Scan for the cell matching the given text and deliver its [X, Y] coordinate at center. 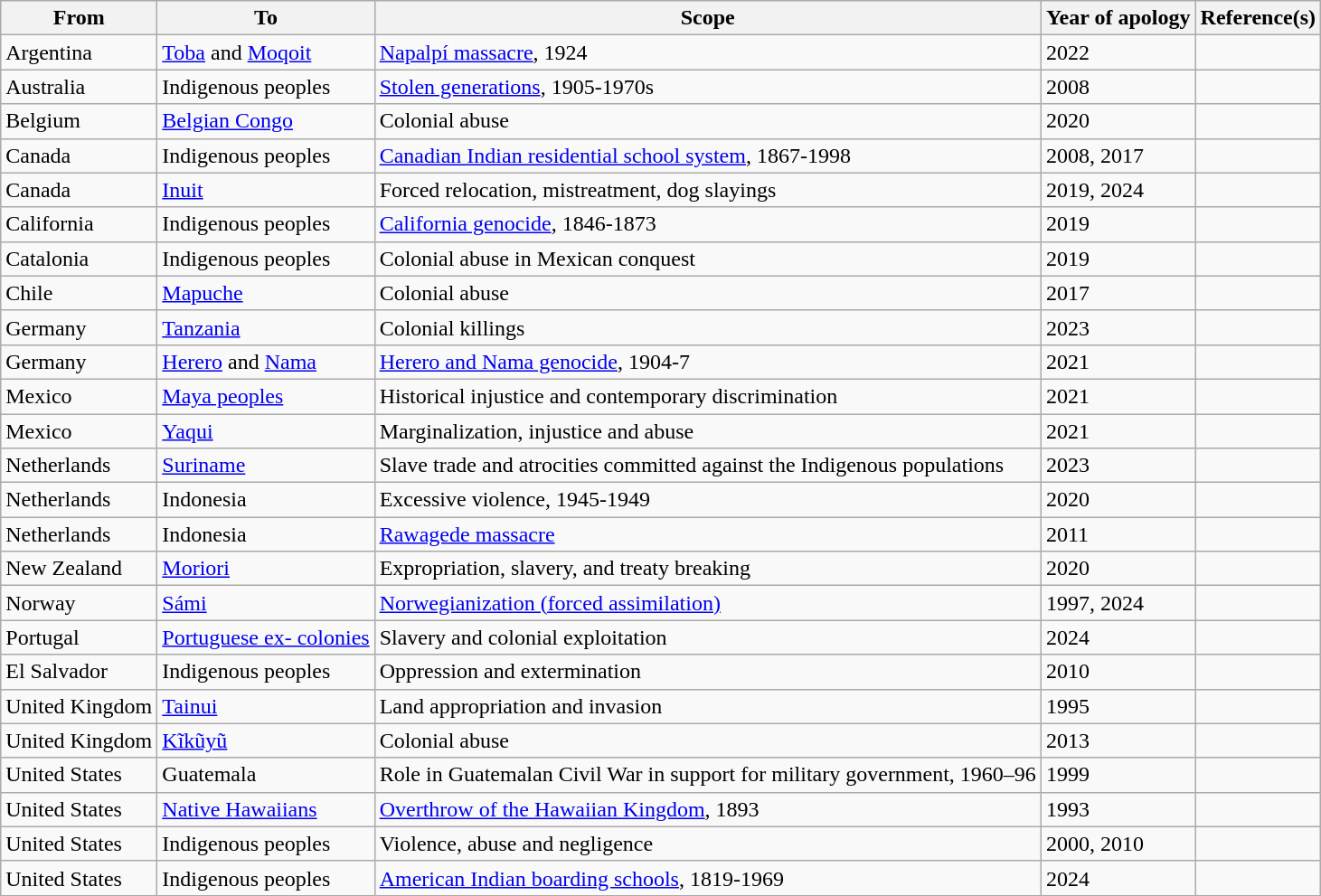
Violence, abuse and negligence [707, 844]
Historical injustice and contemporary discrimination [707, 396]
Moriori [266, 569]
Role in Guatemalan Civil War in support for military government, 1960–96 [707, 775]
2000, 2010 [1118, 844]
Herero and Nama genocide, 1904-7 [707, 362]
El Salvador [80, 672]
Toba and Moqoit [266, 52]
2011 [1118, 534]
1999 [1118, 775]
Norway [80, 603]
2019, 2024 [1118, 190]
Oppression and extermination [707, 672]
Stolen generations, 1905-1970s [707, 87]
Portugal [80, 637]
Guatemala [266, 775]
Native Hawaiians [266, 809]
Rawagede massacre [707, 534]
Sámi [266, 603]
1993 [1118, 809]
Year of apology [1118, 18]
To [266, 18]
2008, 2017 [1118, 156]
Excessive violence, 1945-1949 [707, 500]
New Zealand [80, 569]
2022 [1118, 52]
Norwegianization (forced assimilation) [707, 603]
Colonial abuse in Mexican conquest [707, 259]
From [80, 18]
Kĩkũyũ [266, 740]
Colonial killings [707, 327]
Slavery and colonial exploitation [707, 637]
Suriname [266, 466]
Herero and Nama [266, 362]
Australia [80, 87]
Reference(s) [1259, 18]
Yaqui [266, 431]
California genocide, 1846-1873 [707, 224]
1997, 2024 [1118, 603]
Tanzania [266, 327]
2008 [1118, 87]
Overthrow of the Hawaiian Kingdom, 1893 [707, 809]
Canadian Indian residential school system, 1867-1998 [707, 156]
Land appropriation and invasion [707, 706]
Belgian Congo [266, 121]
Catalonia [80, 259]
Chile [80, 293]
Forced relocation, mistreatment, dog slayings [707, 190]
Mapuche [266, 293]
Argentina [80, 52]
Tainui [266, 706]
Marginalization, injustice and abuse [707, 431]
Expropriation, slavery, and treaty breaking [707, 569]
American Indian boarding schools, 1819-1969 [707, 878]
2013 [1118, 740]
2010 [1118, 672]
Slave trade and atrocities committed against the Indigenous populations [707, 466]
California [80, 224]
Scope [707, 18]
2017 [1118, 293]
Inuit [266, 190]
Belgium [80, 121]
Portuguese ex- colonies [266, 637]
Maya peoples [266, 396]
1995 [1118, 706]
Napalpí massacre, 1924 [707, 52]
